Search for the cell housing the specified text and yield its (X, Y) center coordinate. 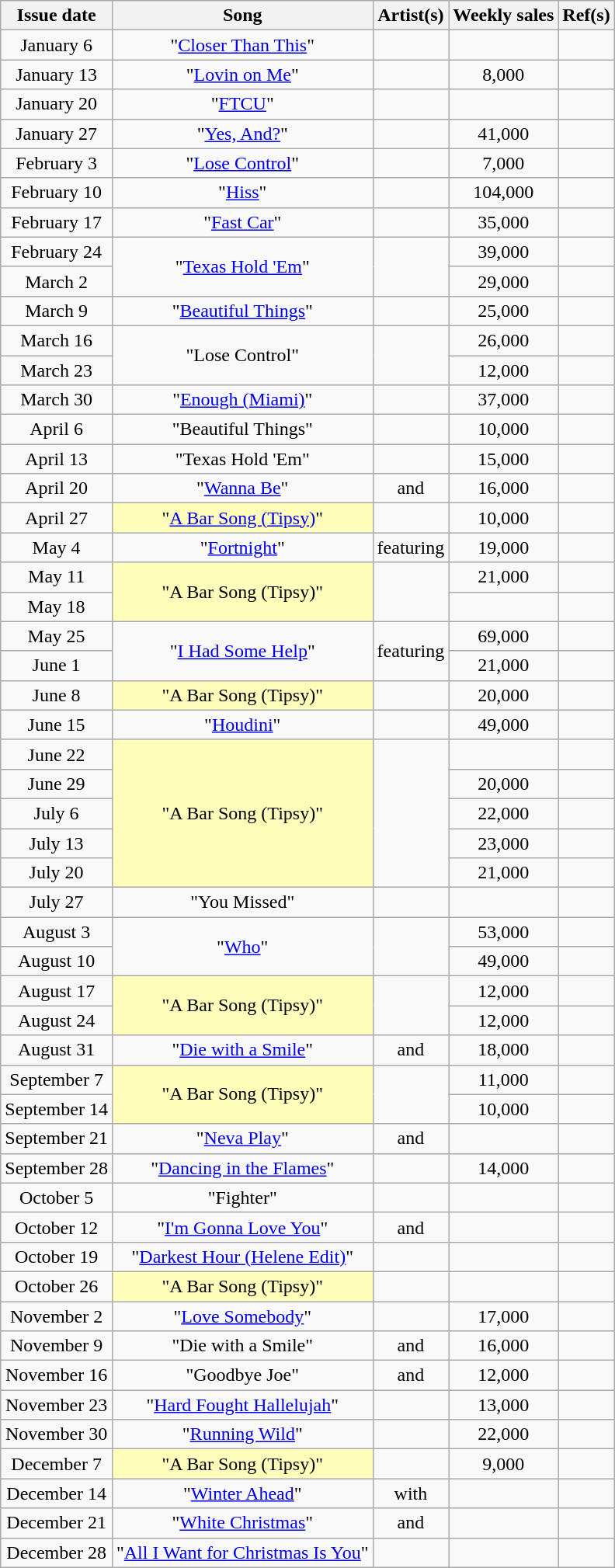
14,000 (503, 1168)
January 20 (57, 104)
"Houdini" (242, 725)
October 12 (57, 1227)
29,000 (503, 281)
Weekly sales (503, 16)
November 9 (57, 1346)
March 16 (57, 340)
February 17 (57, 222)
11,000 (503, 1080)
April 27 (57, 518)
September 28 (57, 1168)
October 5 (57, 1198)
7,000 (503, 163)
August 31 (57, 1050)
Issue date (57, 16)
March 30 (57, 400)
"Closer Than This" (242, 45)
May 18 (57, 607)
"Hard Fought Hallelujah" (242, 1405)
"I'm Gonna Love You" (242, 1227)
May 11 (57, 577)
"I Had Some Help" (242, 651)
August 10 (57, 961)
25,000 (503, 311)
October 19 (57, 1257)
8,000 (503, 75)
September 14 (57, 1109)
35,000 (503, 222)
December 28 (57, 1552)
November 30 (57, 1434)
"Yes, And?" (242, 134)
June 29 (57, 784)
Song (242, 16)
August 24 (57, 1020)
18,000 (503, 1050)
May 4 (57, 548)
January 6 (57, 45)
"Fortnight" (242, 548)
"Fast Car" (242, 222)
"White Christmas" (242, 1523)
February 3 (57, 163)
Artist(s) (411, 16)
March 2 (57, 281)
17,000 (503, 1316)
104,000 (503, 193)
13,000 (503, 1405)
April 6 (57, 429)
September 21 (57, 1139)
November 2 (57, 1316)
December 14 (57, 1493)
39,000 (503, 252)
June 22 (57, 754)
September 7 (57, 1080)
August 17 (57, 991)
April 13 (57, 459)
July 27 (57, 902)
"Fighter" (242, 1198)
November 23 (57, 1405)
with (411, 1493)
January 27 (57, 134)
"Dancing in the Flames" (242, 1168)
"Darkest Hour (Helene Edit)" (242, 1257)
37,000 (503, 400)
"Winter Ahead" (242, 1493)
February 24 (57, 252)
January 13 (57, 75)
"Wanna Be" (242, 488)
"Goodbye Joe" (242, 1375)
"Love Somebody" (242, 1316)
"You Missed" (242, 902)
41,000 (503, 134)
"Enough (Miami)" (242, 400)
April 20 (57, 488)
9,000 (503, 1464)
December 7 (57, 1464)
23,000 (503, 843)
December 21 (57, 1523)
June 8 (57, 695)
February 10 (57, 193)
March 23 (57, 370)
July 20 (57, 873)
"All I Want for Christmas Is You" (242, 1552)
October 26 (57, 1286)
"Lovin on Me" (242, 75)
26,000 (503, 340)
15,000 (503, 459)
June 1 (57, 666)
Ref(s) (586, 16)
March 9 (57, 311)
"FTCU" (242, 104)
November 16 (57, 1375)
53,000 (503, 932)
June 15 (57, 725)
"Who" (242, 947)
"Neva Play" (242, 1139)
July 6 (57, 813)
69,000 (503, 636)
"Hiss" (242, 193)
May 25 (57, 636)
July 13 (57, 843)
"Running Wild" (242, 1434)
August 3 (57, 932)
19,000 (503, 548)
